Detect which cell encompasses the target text, then output its [x, y] center coordinate. 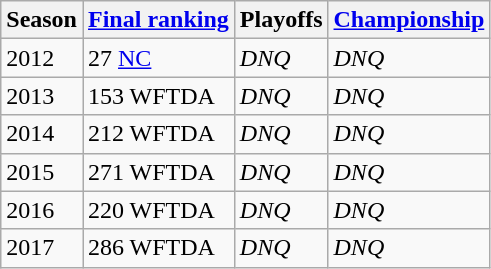
Final ranking [158, 20]
286 WFTDA [158, 248]
Season [42, 20]
212 WFTDA [158, 134]
2014 [42, 134]
2012 [42, 58]
Championship [409, 20]
271 WFTDA [158, 172]
2016 [42, 210]
2017 [42, 248]
2013 [42, 96]
27 NC [158, 58]
220 WFTDA [158, 210]
2015 [42, 172]
153 WFTDA [158, 96]
Playoffs [281, 20]
